Determine the (X, Y) coordinate at the center of the cell enclosing the given text.  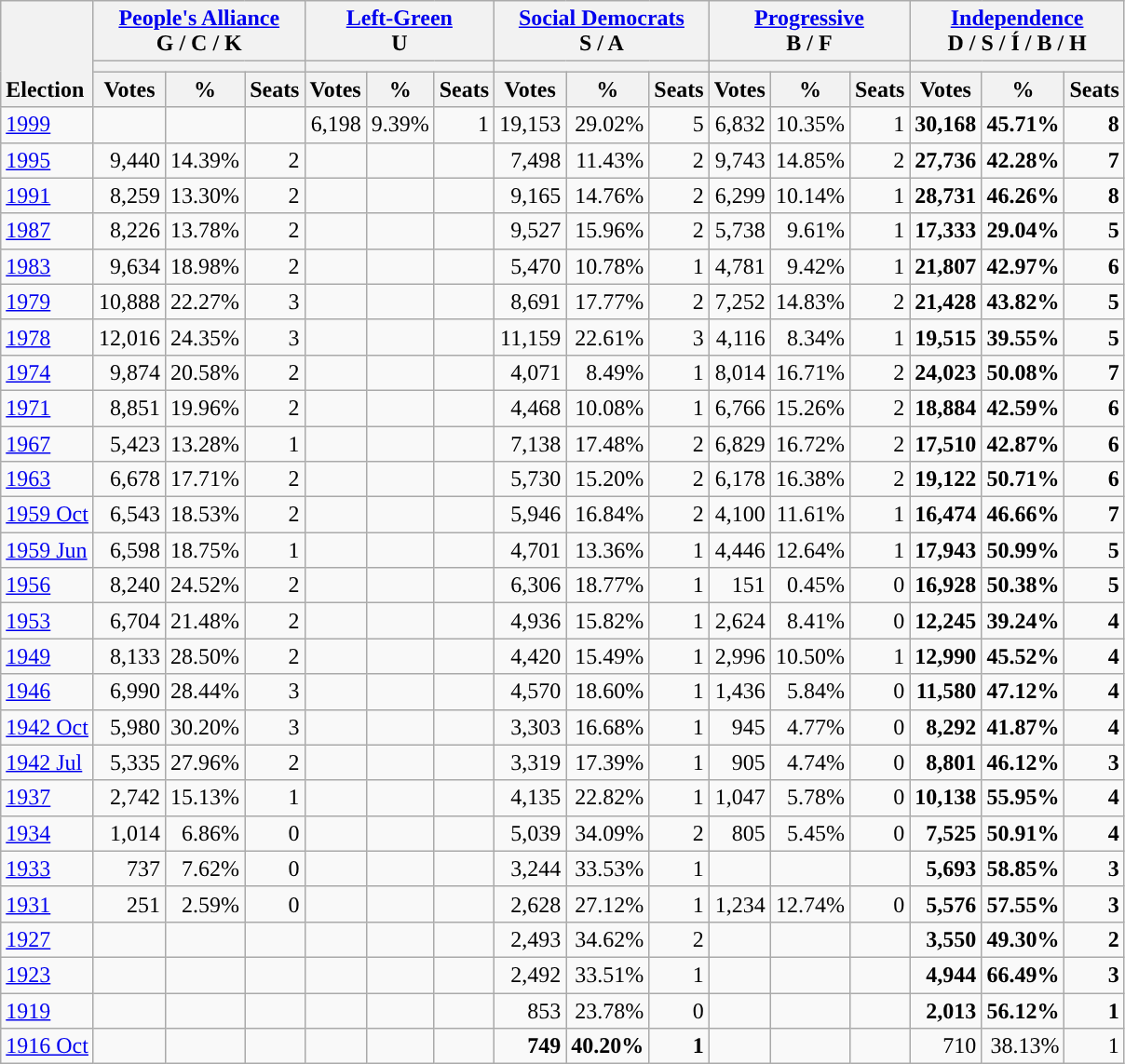
42.59% (1023, 408)
28.50% (205, 656)
11,580 (946, 692)
9,874 (129, 372)
8.34% (810, 337)
14.85% (810, 160)
1927 (47, 939)
1971 (47, 408)
17,333 (946, 231)
8,259 (129, 195)
1934 (47, 833)
5,980 (129, 727)
1978 (47, 337)
17.71% (205, 479)
18.98% (205, 266)
16.68% (607, 727)
2,492 (531, 975)
2,624 (739, 621)
1959 Jun (47, 550)
46.26% (1023, 195)
50.38% (1023, 586)
7,498 (531, 160)
45.71% (1023, 125)
50.99% (1023, 550)
10.14% (810, 195)
4,936 (531, 621)
4,116 (739, 337)
22.27% (205, 302)
4,446 (739, 550)
50.08% (1023, 372)
6,829 (739, 444)
0.45% (810, 586)
34.62% (607, 939)
13.78% (205, 231)
5,693 (946, 869)
18.60% (607, 692)
8,851 (129, 408)
4,100 (739, 515)
1963 (47, 479)
8,014 (739, 372)
6,678 (129, 479)
4.77% (810, 727)
5,039 (531, 833)
8,292 (946, 727)
1949 (47, 656)
13.36% (607, 550)
9.39% (400, 125)
23.78% (607, 1010)
58.85% (1023, 869)
1942 Jul (47, 762)
29.02% (607, 125)
19,122 (946, 479)
8,691 (531, 302)
4,570 (531, 692)
29.04% (1023, 231)
10.35% (810, 125)
10,888 (129, 302)
6,832 (739, 125)
16,928 (946, 586)
ProgressiveB / F (809, 32)
4,701 (531, 550)
1937 (47, 798)
1,234 (739, 904)
42.87% (1023, 444)
4,420 (531, 656)
17.39% (607, 762)
46.12% (1023, 762)
1999 (47, 125)
18,884 (946, 408)
1,014 (129, 833)
7.62% (205, 869)
3,244 (531, 869)
15.13% (205, 798)
9.61% (810, 231)
13.28% (205, 444)
Election (47, 54)
People's AllianceG / C / K (199, 32)
5,946 (531, 515)
21,428 (946, 302)
905 (739, 762)
9,743 (739, 160)
4,468 (531, 408)
1933 (47, 869)
30.20% (205, 727)
710 (946, 1046)
2,493 (531, 939)
28,731 (946, 195)
805 (739, 833)
30,168 (946, 125)
1967 (47, 444)
7,525 (946, 833)
4,071 (531, 372)
8,133 (129, 656)
12,016 (129, 337)
10.50% (810, 656)
11.61% (810, 515)
7,138 (531, 444)
66.49% (1023, 975)
21.48% (205, 621)
1,436 (739, 692)
1916 Oct (47, 1046)
2,013 (946, 1010)
11.43% (607, 160)
6,306 (531, 586)
17.48% (607, 444)
8.49% (607, 372)
12,245 (946, 621)
16.71% (810, 372)
10.08% (607, 408)
16,474 (946, 515)
27.96% (205, 762)
5,335 (129, 762)
12,990 (946, 656)
15.49% (607, 656)
39.55% (1023, 337)
19.96% (205, 408)
14.76% (607, 195)
5,470 (531, 266)
1983 (47, 266)
20.58% (205, 372)
1974 (47, 372)
22.82% (607, 798)
5,576 (946, 904)
4,781 (739, 266)
13.30% (205, 195)
1931 (47, 904)
1987 (47, 231)
9,165 (531, 195)
5.45% (810, 833)
1953 (47, 621)
42.97% (1023, 266)
28.44% (205, 692)
55.95% (1023, 798)
16.84% (607, 515)
1946 (47, 692)
8,801 (946, 762)
9,440 (129, 160)
4.74% (810, 762)
14.83% (810, 302)
6,198 (335, 125)
251 (129, 904)
853 (531, 1010)
2,996 (739, 656)
47.12% (1023, 692)
27,736 (946, 160)
IndependenceD / S / Í / B / H (1017, 32)
34.09% (607, 833)
33.51% (607, 975)
5.84% (810, 692)
41.87% (1023, 727)
4,135 (531, 798)
6,990 (129, 692)
7,252 (739, 302)
9,527 (531, 231)
3,303 (531, 727)
1923 (47, 975)
50.71% (1023, 479)
5,730 (531, 479)
1995 (47, 160)
24,023 (946, 372)
151 (739, 586)
945 (739, 727)
24.52% (205, 586)
5.78% (810, 798)
21,807 (946, 266)
38.13% (1023, 1046)
45.52% (1023, 656)
15.26% (810, 408)
6,299 (739, 195)
40.20% (607, 1046)
8,240 (129, 586)
3,319 (531, 762)
Social DemocratsS / A (602, 32)
2,628 (531, 904)
50.91% (1023, 833)
56.12% (1023, 1010)
6,704 (129, 621)
46.66% (1023, 515)
19,515 (946, 337)
12.74% (810, 904)
17.77% (607, 302)
27.12% (607, 904)
1956 (47, 586)
49.30% (1023, 939)
18.75% (205, 550)
19,153 (531, 125)
14.39% (205, 160)
16.38% (810, 479)
1942 Oct (47, 727)
6,598 (129, 550)
22.61% (607, 337)
2.59% (205, 904)
17,943 (946, 550)
1959 Oct (47, 515)
24.35% (205, 337)
1919 (47, 1010)
11,159 (531, 337)
2,742 (129, 798)
6,543 (129, 515)
1979 (47, 302)
5,738 (739, 231)
6.86% (205, 833)
15.20% (607, 479)
18.53% (205, 515)
6,178 (739, 479)
15.82% (607, 621)
42.28% (1023, 160)
43.82% (1023, 302)
4,944 (946, 975)
57.55% (1023, 904)
12.64% (810, 550)
15.96% (607, 231)
1991 (47, 195)
18.77% (607, 586)
10,138 (946, 798)
17,510 (946, 444)
1,047 (739, 798)
39.24% (1023, 621)
6,766 (739, 408)
9.42% (810, 266)
5,423 (129, 444)
9,634 (129, 266)
8.41% (810, 621)
749 (531, 1046)
10.78% (607, 266)
8,226 (129, 231)
16.72% (810, 444)
Left-GreenU (400, 32)
3,550 (946, 939)
33.53% (607, 869)
737 (129, 869)
